Identify which cell holds the provided text, then report its (x, y) central coordinate. 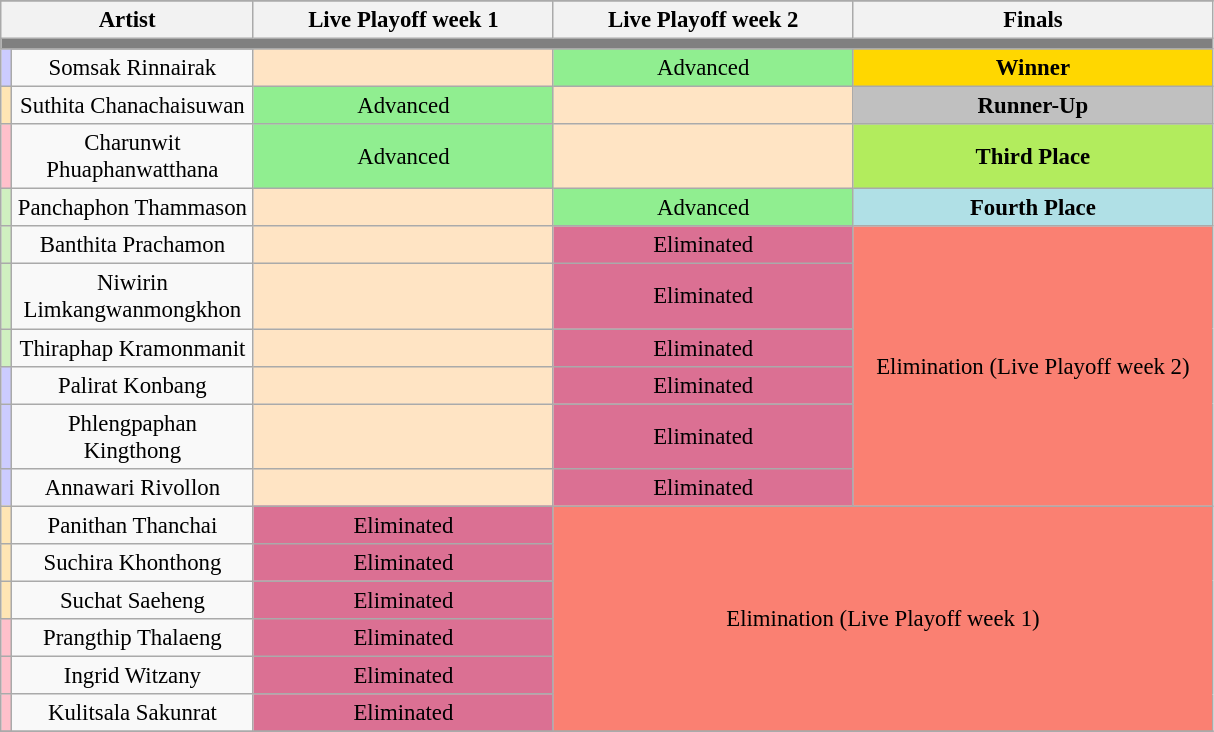
Artist (128, 20)
Elimination (Live Playoff week 2) (1033, 366)
Phlengpaphan Kingthong (132, 436)
Live Playoff week 1 (403, 20)
Finals (1033, 20)
Ingrid Witzany (132, 675)
Winner (1033, 68)
Prangthip Thalaeng (132, 638)
Niwirin Limkangwanmongkhon (132, 296)
Somsak Rinnairak (132, 68)
Banthita Prachamon (132, 245)
Suchira Khonthong (132, 563)
Panchaphon Thammason (132, 208)
Suchat Saeheng (132, 600)
Thiraphap Kramonmanit (132, 348)
Kulitsala Sakunrat (132, 713)
Runner-Up (1033, 106)
Third Place (1033, 156)
Fourth Place (1033, 208)
Annawari Rivollon (132, 487)
Panithan Thanchai (132, 525)
Suthita Chanachaisuwan (132, 106)
Live Playoff week 2 (703, 20)
Charunwit Phuaphanwatthana (132, 156)
Palirat Konbang (132, 385)
Elimination (Live Playoff week 1) (882, 619)
